Return (X, Y) of the center of cell containing provided text 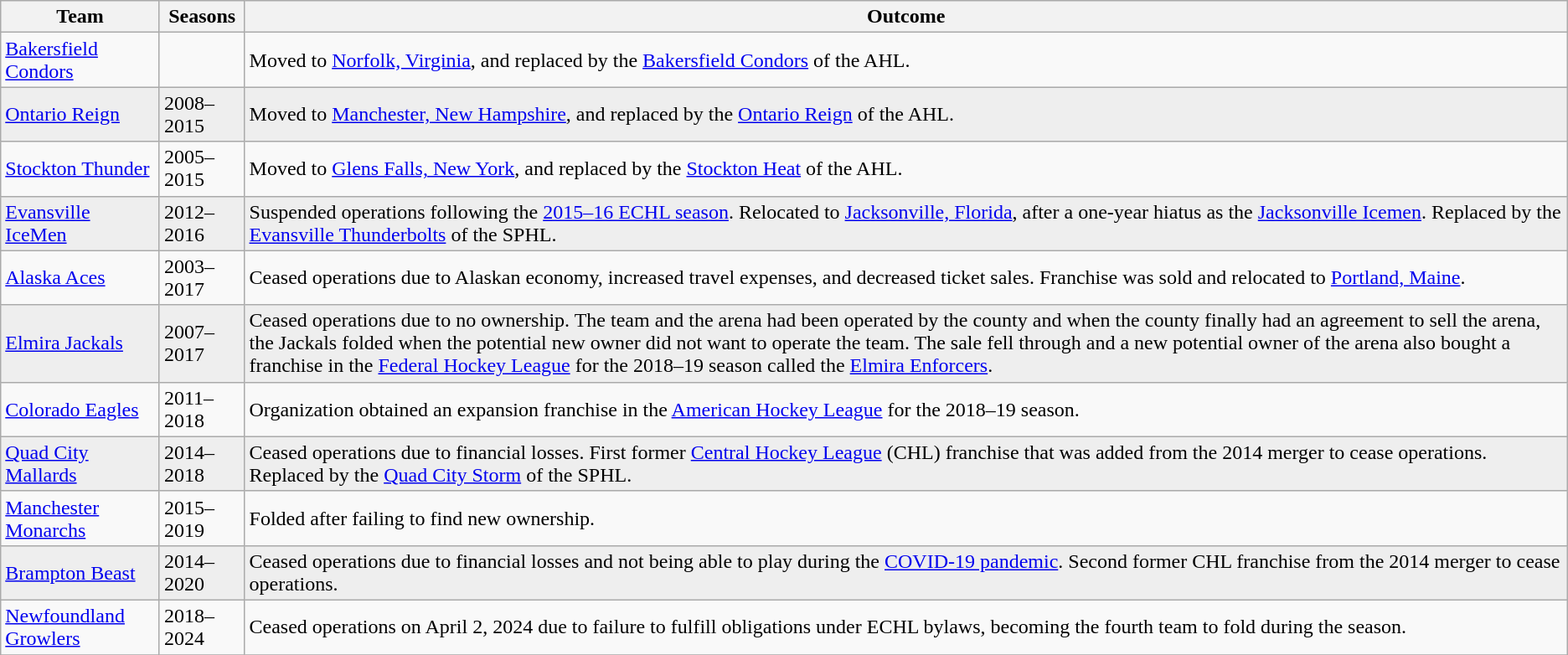
Evansville IceMen (80, 223)
Moved to Glens Falls, New York, and replaced by the Stockton Heat of the AHL. (906, 169)
Ontario Reign (80, 114)
2003–2017 (202, 278)
2015–2019 (202, 518)
Manchester Monarchs (80, 518)
Brampton Beast (80, 573)
2018–2024 (202, 627)
Team (80, 17)
Elmira Jackals (80, 343)
Moved to Norfolk, Virginia, and replaced by the Bakersfield Condors of the AHL. (906, 60)
2007–2017 (202, 343)
Colorado Eagles (80, 409)
Newfoundland Growlers (80, 627)
Folded after failing to find new ownership. (906, 518)
Bakersfield Condors (80, 60)
2008–2015 (202, 114)
2014–2018 (202, 464)
Ceased operations on April 2, 2024 due to failure to fulfill obligations under ECHL bylaws, becoming the fourth team to fold during the season. (906, 627)
Moved to Manchester, New Hampshire, and replaced by the Ontario Reign of the AHL. (906, 114)
Organization obtained an expansion franchise in the American Hockey League for the 2018–19 season. (906, 409)
Outcome (906, 17)
Stockton Thunder (80, 169)
Quad City Mallards (80, 464)
2012–2016 (202, 223)
2011–2018 (202, 409)
Alaska Aces (80, 278)
Seasons (202, 17)
2014–2020 (202, 573)
Ceased operations due to Alaskan economy, increased travel expenses, and decreased ticket sales. Franchise was sold and relocated to Portland, Maine. (906, 278)
2005–2015 (202, 169)
